Output the (X, Y) coordinate of the center of the cell containing the given text.  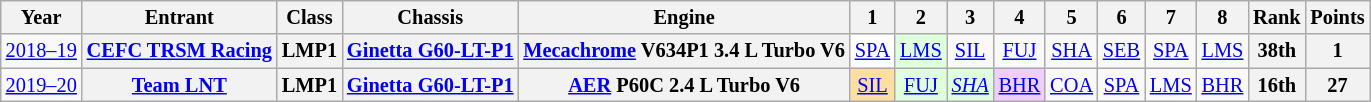
Team LNT (180, 85)
Points (1337, 17)
7 (1171, 17)
5 (1072, 17)
8 (1223, 17)
COA (1072, 85)
2019–20 (42, 85)
2018–19 (42, 51)
4 (1020, 17)
Engine (684, 17)
27 (1337, 85)
Rank (1276, 17)
Class (310, 17)
AER P60C 2.4 L Turbo V6 (684, 85)
38th (1276, 51)
Year (42, 17)
16th (1276, 85)
Mecachrome V634P1 3.4 L Turbo V6 (684, 51)
Chassis (430, 17)
SEB (1122, 51)
CEFC TRSM Racing (180, 51)
2 (921, 17)
3 (970, 17)
Entrant (180, 17)
6 (1122, 17)
